Detect which cell encompasses the target text, then output its [X, Y] center coordinate. 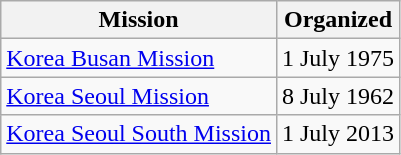
Korea Seoul South Mission [139, 134]
Korea Seoul Mission [139, 96]
Organized [338, 20]
1 July 1975 [338, 58]
8 July 1962 [338, 96]
1 July 2013 [338, 134]
Mission [139, 20]
Korea Busan Mission [139, 58]
